Provide the [X, Y] coordinate of the cell's center where the given text is located.  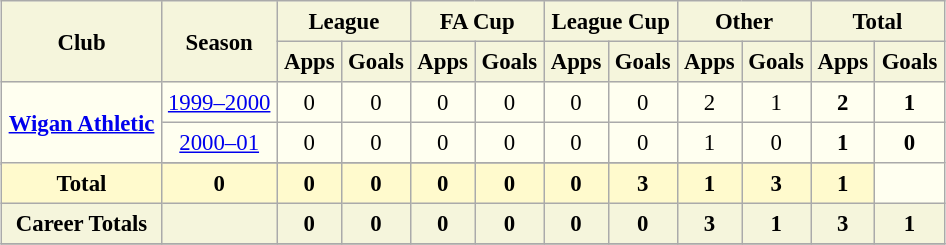
FA Cup [478, 21]
Other [744, 21]
1999–2000 [219, 102]
League Cup [610, 21]
Season [219, 42]
Wigan Athletic [82, 122]
Career Totals [82, 223]
Club [82, 42]
League [344, 21]
2000–01 [219, 142]
